Extract the (x, y) coordinate from the center of the cell holding the provided text.  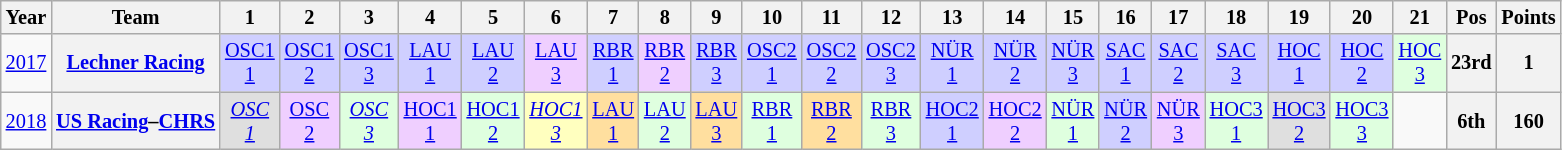
7 (613, 17)
HOC3 (1420, 63)
SAC3 (1236, 63)
16 (1126, 17)
HOC33 (1362, 121)
Year (26, 17)
HOC22 (1016, 121)
6 (556, 17)
11 (832, 17)
HOC11 (430, 121)
SAC1 (1126, 63)
2 (310, 17)
OSC21 (772, 63)
Pos (1471, 17)
OSC22 (832, 63)
18 (1236, 17)
OSC11 (250, 63)
5 (494, 17)
10 (772, 17)
Points (1529, 17)
17 (1178, 17)
14 (1016, 17)
HOC12 (494, 121)
US Racing–CHRS (136, 121)
13 (952, 17)
2018 (26, 121)
2017 (26, 63)
160 (1529, 121)
HOC21 (952, 121)
SAC2 (1178, 63)
OSC3 (369, 121)
Team (136, 17)
OSC13 (369, 63)
HOC2 (1362, 63)
15 (1074, 17)
Lechner Racing (136, 63)
OSC23 (891, 63)
HOC31 (1236, 121)
OSC1 (250, 121)
4 (430, 17)
9 (717, 17)
OSC12 (310, 63)
8 (665, 17)
HOC13 (556, 121)
23rd (1471, 63)
OSC2 (310, 121)
HOC1 (1300, 63)
6th (1471, 121)
3 (369, 17)
20 (1362, 17)
HOC32 (1300, 121)
19 (1300, 17)
21 (1420, 17)
12 (891, 17)
